Search for the cell housing the specified text and yield its [X, Y] center coordinate. 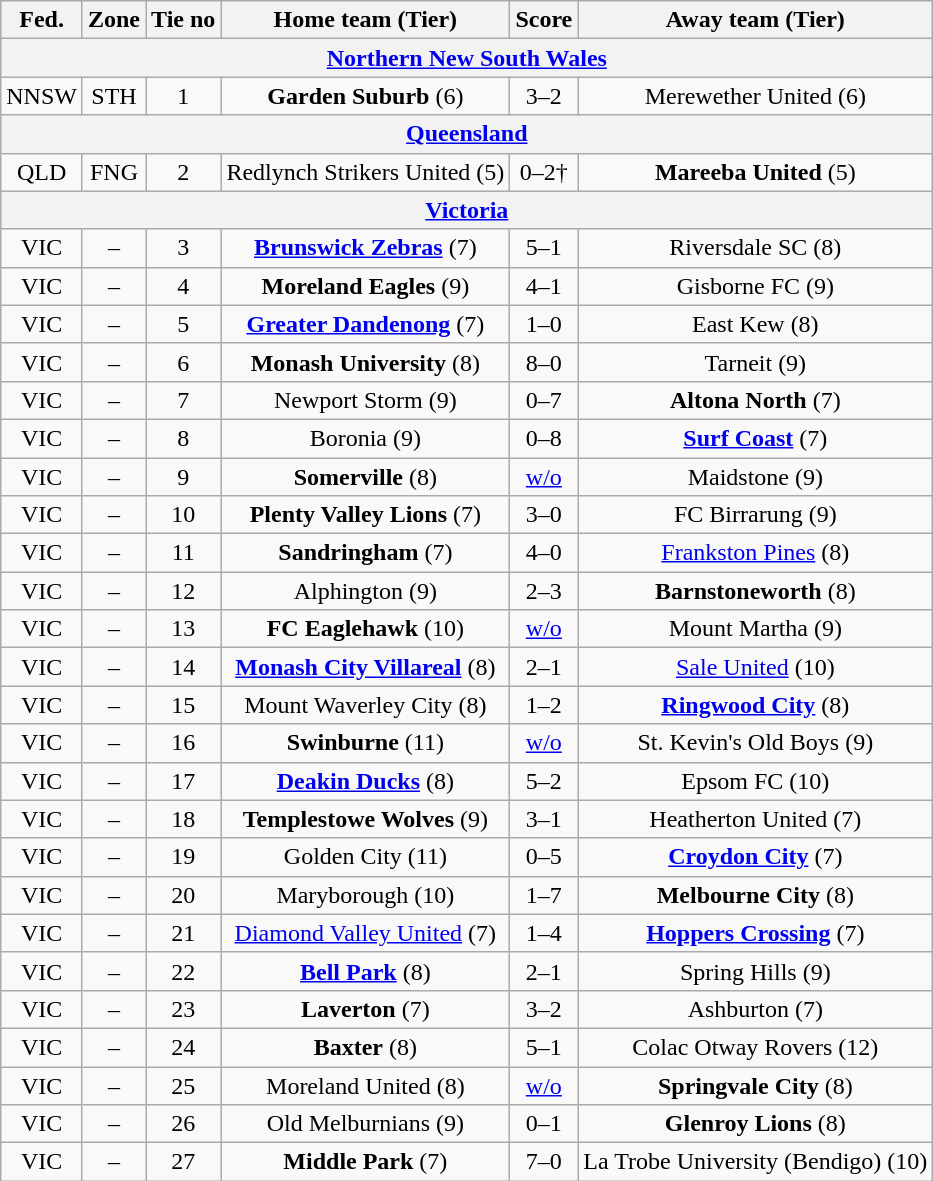
Riversdale SC (8) [756, 248]
Ashburton (7) [756, 1009]
Moreland United (8) [366, 1085]
24 [184, 1047]
0–2† [544, 172]
Zone [114, 20]
Old Melburnians (9) [366, 1124]
3 [184, 248]
27 [184, 1162]
13 [184, 629]
1–4 [544, 933]
8–0 [544, 362]
0–7 [544, 400]
Croydon City (7) [756, 857]
Frankston Pines (8) [756, 553]
Monash University (8) [366, 362]
5–2 [544, 781]
15 [184, 705]
0–8 [544, 438]
12 [184, 591]
10 [184, 515]
Redlynch Strikers United (5) [366, 172]
Heatherton United (7) [756, 819]
21 [184, 933]
QLD [42, 172]
3–0 [544, 515]
Templestowe Wolves (9) [366, 819]
19 [184, 857]
4–0 [544, 553]
18 [184, 819]
Fed. [42, 20]
Epsom FC (10) [756, 781]
STH [114, 96]
Plenty Valley Lions (7) [366, 515]
0–1 [544, 1124]
Moreland Eagles (9) [366, 286]
Home team (Tier) [366, 20]
23 [184, 1009]
25 [184, 1085]
Golden City (11) [366, 857]
Somerville (8) [366, 477]
20 [184, 895]
Sandringham (7) [366, 553]
2 [184, 172]
Brunswick Zebras (7) [366, 248]
Mareeba United (5) [756, 172]
NNSW [42, 96]
Garden Suburb (6) [366, 96]
8 [184, 438]
Mount Martha (9) [756, 629]
Victoria [467, 210]
Gisborne FC (9) [756, 286]
Newport Storm (9) [366, 400]
Alphington (9) [366, 591]
17 [184, 781]
5 [184, 324]
Spring Hills (9) [756, 971]
FC Birrarung (9) [756, 515]
Mount Waverley City (8) [366, 705]
East Kew (8) [756, 324]
Maidstone (9) [756, 477]
Away team (Tier) [756, 20]
Score [544, 20]
1–0 [544, 324]
1–2 [544, 705]
Altona North (7) [756, 400]
22 [184, 971]
Middle Park (7) [366, 1162]
Bell Park (8) [366, 971]
Diamond Valley United (7) [366, 933]
6 [184, 362]
Merewether United (6) [756, 96]
1–7 [544, 895]
4–1 [544, 286]
Melbourne City (8) [756, 895]
14 [184, 667]
Northern New South Wales [467, 58]
Hoppers Crossing (7) [756, 933]
11 [184, 553]
La Trobe University (Bendigo) (10) [756, 1162]
26 [184, 1124]
Tie no [184, 20]
FNG [114, 172]
Greater Dandenong (7) [366, 324]
Monash City Villareal (8) [366, 667]
FC Eaglehawk (10) [366, 629]
Deakin Ducks (8) [366, 781]
Glenroy Lions (8) [756, 1124]
0–5 [544, 857]
Surf Coast (7) [756, 438]
Boronia (9) [366, 438]
Swinburne (11) [366, 743]
3–1 [544, 819]
Baxter (8) [366, 1047]
Springvale City (8) [756, 1085]
Tarneit (9) [756, 362]
16 [184, 743]
Sale United (10) [756, 667]
Colac Otway Rovers (12) [756, 1047]
9 [184, 477]
7 [184, 400]
Barnstoneworth (8) [756, 591]
2–3 [544, 591]
St. Kevin's Old Boys (9) [756, 743]
7–0 [544, 1162]
Ringwood City (8) [756, 705]
Queensland [467, 134]
Maryborough (10) [366, 895]
4 [184, 286]
Laverton (7) [366, 1009]
1 [184, 96]
